Provide the [X, Y] coordinate of the cell's center where the given text is located.  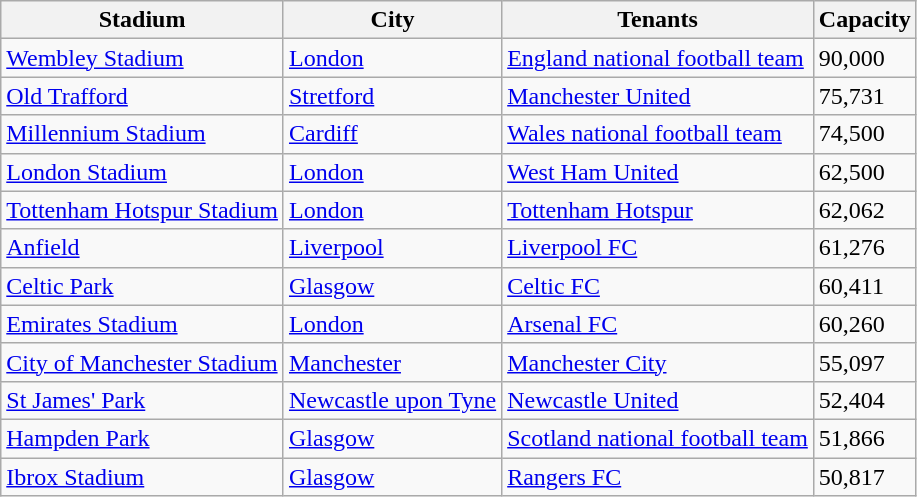
Capacity [864, 20]
Old Trafford [142, 96]
Stretford [392, 96]
52,404 [864, 400]
Manchester [392, 362]
City of Manchester Stadium [142, 362]
62,062 [864, 210]
60,411 [864, 286]
London Stadium [142, 172]
Wembley Stadium [142, 58]
75,731 [864, 96]
Manchester United [658, 96]
Emirates Stadium [142, 324]
Celtic FC [658, 286]
Millennium Stadium [142, 134]
West Ham United [658, 172]
Anfield [142, 248]
Ibrox Stadium [142, 477]
Cardiff [392, 134]
90,000 [864, 58]
City [392, 20]
Hampden Park [142, 438]
74,500 [864, 134]
Arsenal FC [658, 324]
England national football team [658, 58]
St James' Park [142, 400]
50,817 [864, 477]
Celtic Park [142, 286]
Tenants [658, 20]
51,866 [864, 438]
Stadium [142, 20]
Newcastle United [658, 400]
60,260 [864, 324]
Tottenham Hotspur [658, 210]
Liverpool FC [658, 248]
55,097 [864, 362]
Manchester City [658, 362]
Wales national football team [658, 134]
Rangers FC [658, 477]
62,500 [864, 172]
Tottenham Hotspur Stadium [142, 210]
Newcastle upon Tyne [392, 400]
Liverpool [392, 248]
Scotland national football team [658, 438]
61,276 [864, 248]
